Locate the cell with the specified text and output its [X, Y] center coordinate. 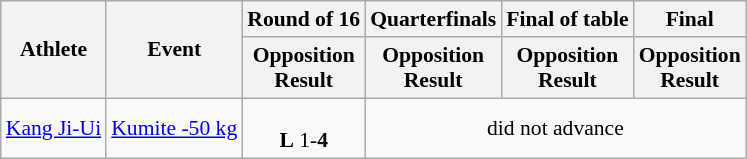
Kang Ji-Ui [54, 128]
Round of 16 [304, 19]
Kumite -50 kg [174, 128]
did not advance [556, 128]
Quarterfinals [433, 19]
Event [174, 50]
L 1-4 [304, 128]
Final [690, 19]
Final of table [567, 19]
Athlete [54, 50]
